Pinpoint the cell where the given text exists, returning its (X, Y) midpoint coordinate. 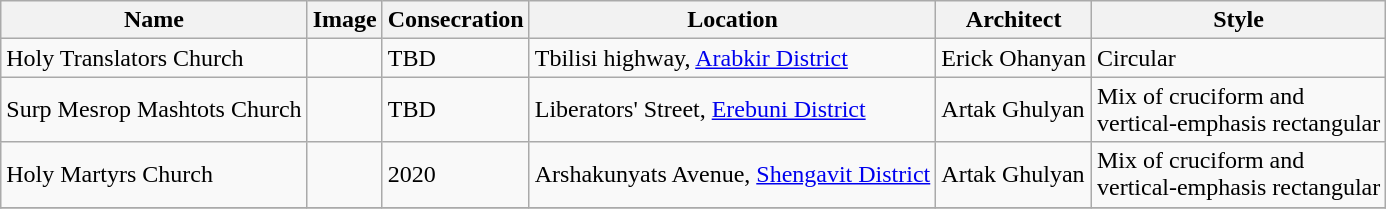
Tbilisi highway, Arabkir District (732, 58)
Arshakunyats Avenue, Shengavit District (732, 174)
Consecration (456, 20)
Style (1238, 20)
Surp Mesrop Mashtots Church (154, 110)
Circular (1238, 58)
Holy Martyrs Church (154, 174)
Image (344, 20)
Erick Ohanyan (1014, 58)
Liberators' Street, Erebuni District (732, 110)
2020 (456, 174)
Name (154, 20)
Holy Translators Church (154, 58)
Location (732, 20)
Architect (1014, 20)
